For the text-containing cell, return its midpoint in (X, Y) coordinate format. 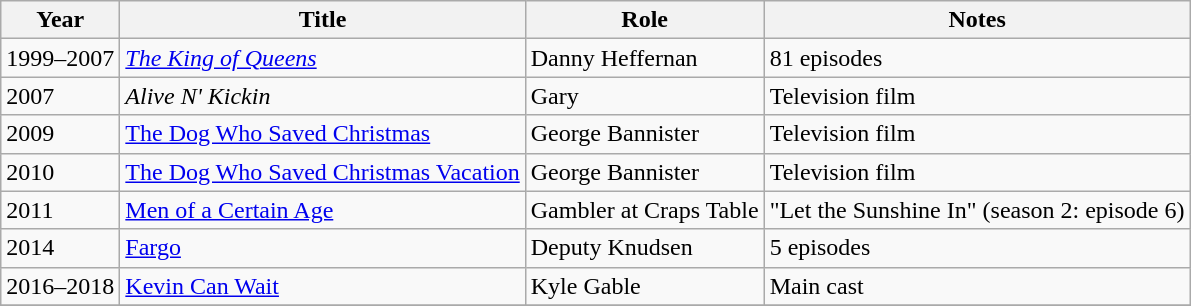
The King of Queens (322, 58)
81 episodes (977, 58)
Role (644, 20)
Main cast (977, 286)
Gary (644, 96)
Men of a Certain Age (322, 210)
2010 (60, 172)
Danny Heffernan (644, 58)
The Dog Who Saved Christmas Vacation (322, 172)
1999–2007 (60, 58)
Title (322, 20)
2016–2018 (60, 286)
Kevin Can Wait (322, 286)
5 episodes (977, 248)
2014 (60, 248)
Notes (977, 20)
Alive N' Kickin (322, 96)
"Let the Sunshine In" (season 2: episode 6) (977, 210)
Year (60, 20)
Deputy Knudsen (644, 248)
Fargo (322, 248)
Kyle Gable (644, 286)
2007 (60, 96)
The Dog Who Saved Christmas (322, 134)
2011 (60, 210)
2009 (60, 134)
Gambler at Craps Table (644, 210)
